Pinpoint the cell where the given text exists, returning its (X, Y) midpoint coordinate. 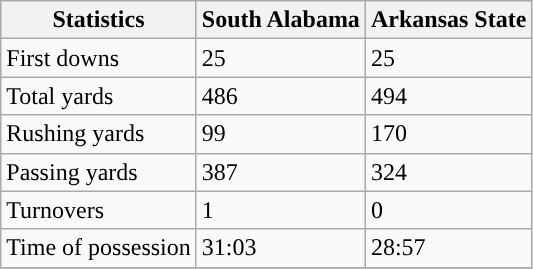
Passing yards (99, 172)
31:03 (280, 248)
387 (280, 172)
Rushing yards (99, 134)
486 (280, 96)
Turnovers (99, 210)
Time of possession (99, 248)
324 (448, 172)
Total yards (99, 96)
170 (448, 134)
Statistics (99, 20)
South Alabama (280, 20)
0 (448, 210)
28:57 (448, 248)
494 (448, 96)
First downs (99, 58)
Arkansas State (448, 20)
99 (280, 134)
1 (280, 210)
